Return the (X, Y) coordinate for the center point of the cell that contains the specified text.  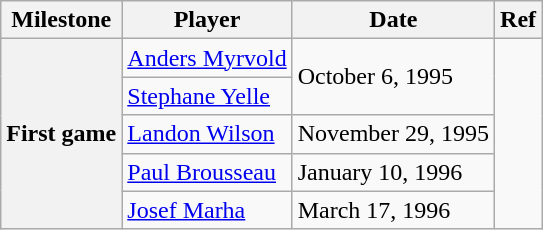
January 10, 1996 (393, 172)
First game (62, 134)
October 6, 1995 (393, 77)
Milestone (62, 20)
Ref (518, 20)
March 17, 1996 (393, 210)
Paul Brousseau (207, 172)
Player (207, 20)
Stephane Yelle (207, 96)
November 29, 1995 (393, 134)
Date (393, 20)
Josef Marha (207, 210)
Anders Myrvold (207, 58)
Landon Wilson (207, 134)
